From the cell containing the given text, extract its center point as (X, Y) coordinate. 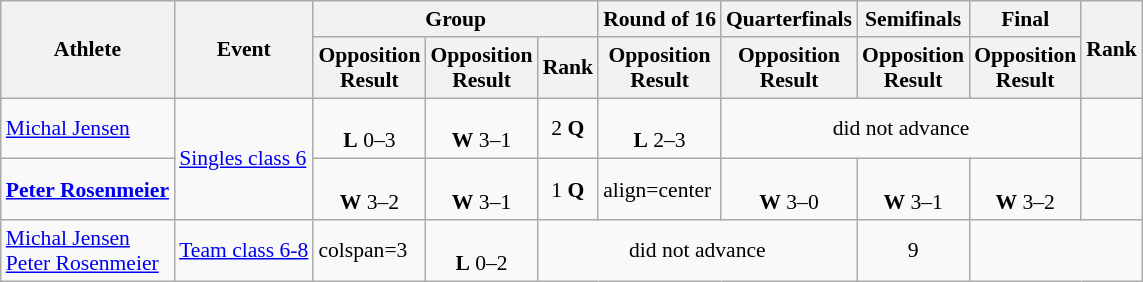
Peter Rosenmeier (88, 190)
align=center (660, 190)
L 0–2 (481, 250)
9 (913, 250)
Final (1025, 19)
W 3–0 (789, 190)
Team class 6-8 (244, 250)
Michal JensenPeter Rosenmeier (88, 250)
colspan=3 (369, 250)
Round of 16 (660, 19)
Singles class 6 (244, 159)
Quarterfinals (789, 19)
1 Q (568, 190)
Michal Jensen (88, 128)
Athlete (88, 50)
L 2–3 (660, 128)
Semifinals (913, 19)
Event (244, 50)
L 0–3 (369, 128)
2 Q (568, 128)
Group (456, 19)
